Provide the [x, y] coordinate of the cell's center where the given text is located.  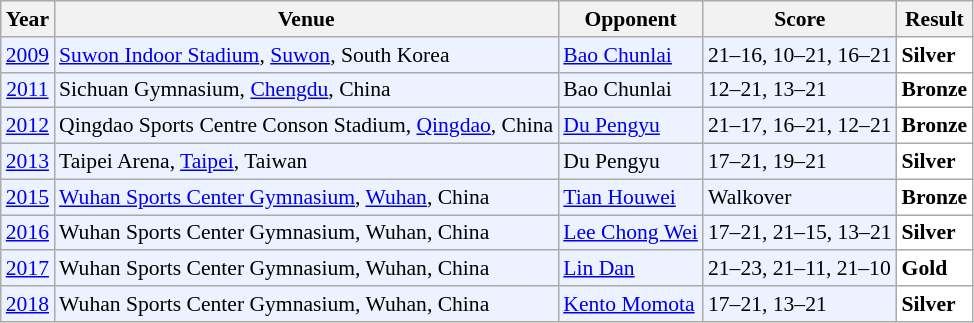
21–17, 16–21, 12–21 [800, 126]
17–21, 13–21 [800, 304]
17–21, 19–21 [800, 162]
Result [935, 19]
Taipei Arena, Taipei, Taiwan [306, 162]
2017 [28, 269]
21–23, 21–11, 21–10 [800, 269]
Lin Dan [630, 269]
Gold [935, 269]
21–16, 10–21, 16–21 [800, 55]
Sichuan Gymnasium, Chengdu, China [306, 90]
Kento Momota [630, 304]
Suwon Indoor Stadium, Suwon, South Korea [306, 55]
2013 [28, 162]
2016 [28, 233]
17–21, 21–15, 13–21 [800, 233]
Tian Houwei [630, 197]
12–21, 13–21 [800, 90]
2009 [28, 55]
Venue [306, 19]
2018 [28, 304]
2011 [28, 90]
Score [800, 19]
Opponent [630, 19]
2015 [28, 197]
Lee Chong Wei [630, 233]
Walkover [800, 197]
Qingdao Sports Centre Conson Stadium, Qingdao, China [306, 126]
Year [28, 19]
2012 [28, 126]
